From the cell containing the given text, extract its center point as (X, Y) coordinate. 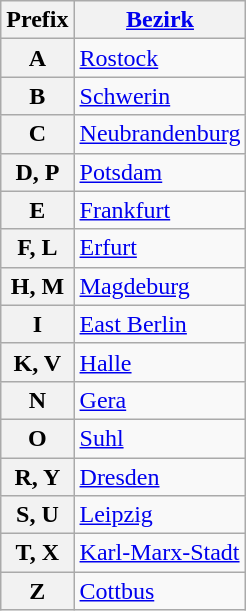
Dresden (160, 477)
B (38, 96)
Gera (160, 400)
Halle (160, 362)
Prefix (38, 20)
A (38, 58)
I (38, 324)
Karl-Marx-Stadt (160, 553)
Rostock (160, 58)
E (38, 210)
Magdeburg (160, 286)
Leipzig (160, 515)
R, Y (38, 477)
N (38, 400)
F, L (38, 248)
Cottbus (160, 591)
C (38, 134)
T, X (38, 553)
Schwerin (160, 96)
Frankfurt (160, 210)
K, V (38, 362)
D, P (38, 172)
Bezirk (160, 20)
Z (38, 591)
H, M (38, 286)
Suhl (160, 438)
Neubrandenburg (160, 134)
Potsdam (160, 172)
Erfurt (160, 248)
S, U (38, 515)
East Berlin (160, 324)
O (38, 438)
